Return the (x, y) coordinate for the center point of the cell that contains the specified text.  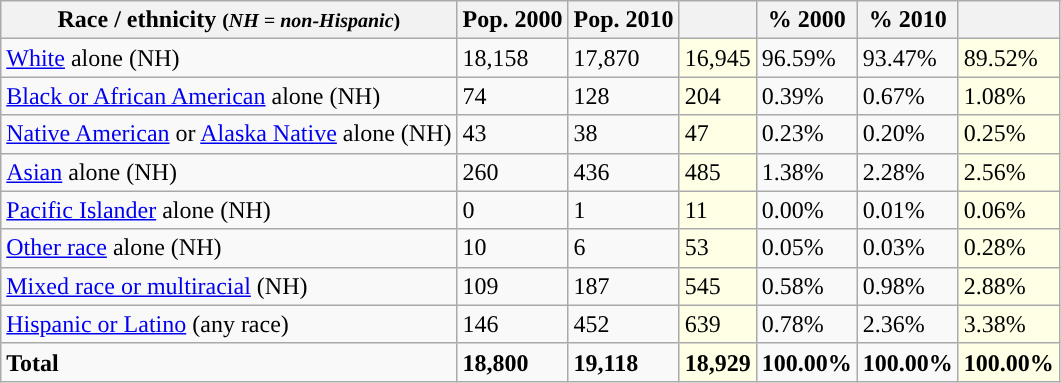
43 (512, 134)
436 (624, 172)
96.59% (806, 58)
1.38% (806, 172)
187 (624, 286)
2.36% (908, 324)
2.88% (1008, 286)
146 (512, 324)
545 (718, 286)
White alone (NH) (229, 58)
Race / ethnicity (NH = non-Hispanic) (229, 20)
Native American or Alaska Native alone (NH) (229, 134)
0.98% (908, 286)
0.78% (806, 324)
0.20% (908, 134)
0.28% (1008, 248)
10 (512, 248)
204 (718, 96)
Other race alone (NH) (229, 248)
0.05% (806, 248)
Mixed race or multiracial (NH) (229, 286)
0.03% (908, 248)
1.08% (1008, 96)
53 (718, 248)
16,945 (718, 58)
639 (718, 324)
0.00% (806, 210)
Pop. 2000 (512, 20)
38 (624, 134)
93.47% (908, 58)
0.67% (908, 96)
18,158 (512, 58)
2.56% (1008, 172)
47 (718, 134)
0.25% (1008, 134)
128 (624, 96)
Pacific Islander alone (NH) (229, 210)
0 (512, 210)
0.06% (1008, 210)
% 2000 (806, 20)
17,870 (624, 58)
260 (512, 172)
2.28% (908, 172)
485 (718, 172)
74 (512, 96)
11 (718, 210)
Black or African American alone (NH) (229, 96)
1 (624, 210)
109 (512, 286)
19,118 (624, 362)
6 (624, 248)
Total (229, 362)
3.38% (1008, 324)
Pop. 2010 (624, 20)
452 (624, 324)
0.01% (908, 210)
0.23% (806, 134)
Hispanic or Latino (any race) (229, 324)
0.58% (806, 286)
% 2010 (908, 20)
89.52% (1008, 58)
0.39% (806, 96)
Asian alone (NH) (229, 172)
18,800 (512, 362)
18,929 (718, 362)
